Output the (X, Y) coordinate of the center of the cell containing the given text.  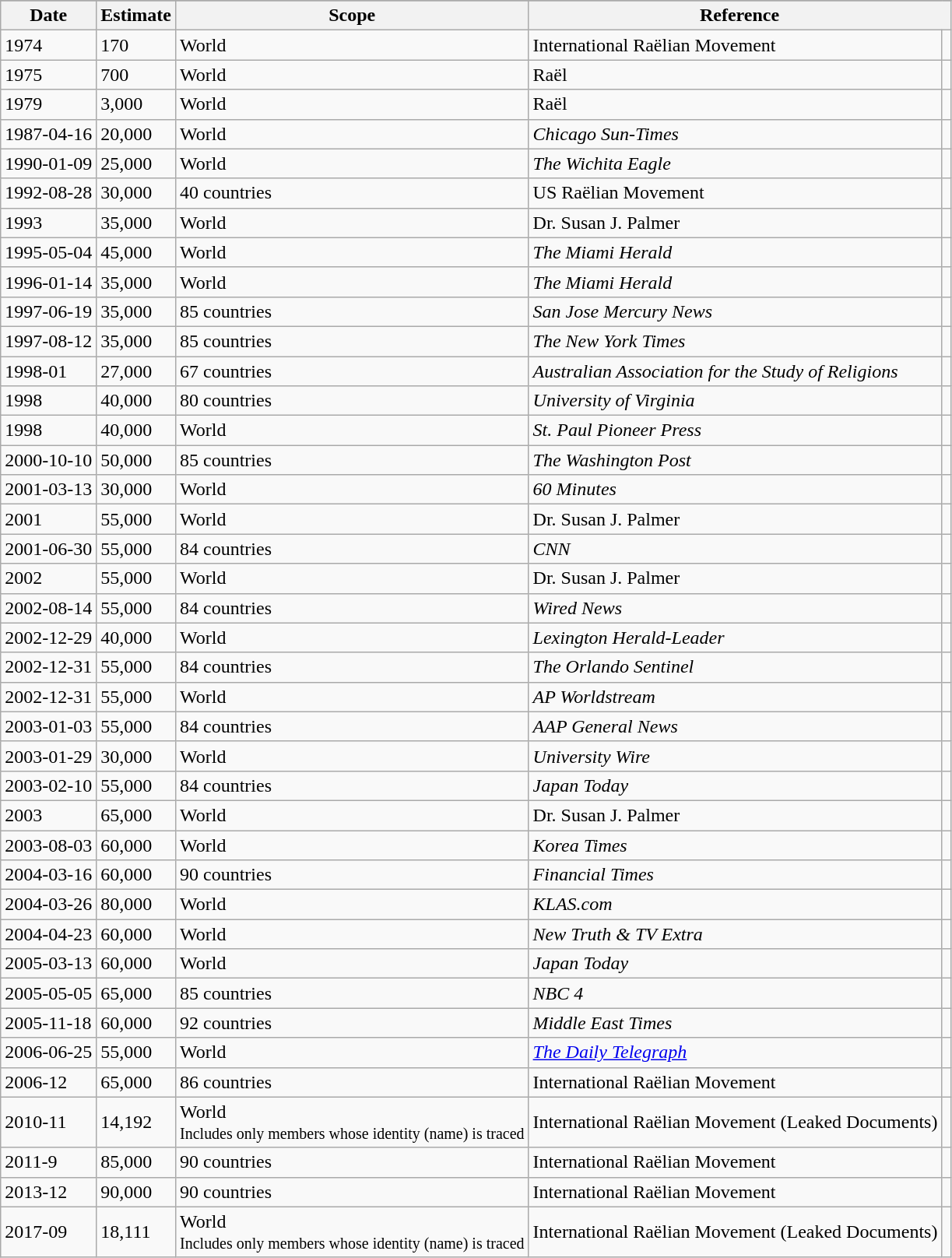
1975 (48, 75)
The New York Times (735, 341)
2011-9 (48, 1162)
1995-05-04 (48, 252)
170 (136, 45)
14,192 (136, 1123)
New Truth & TV Extra (735, 934)
60 Minutes (735, 490)
1990-01-09 (48, 163)
1997-08-12 (48, 341)
2002 (48, 578)
85,000 (136, 1162)
2017-09 (48, 1232)
2013-12 (48, 1192)
CNN (735, 549)
US Raëlian Movement (735, 193)
Reference (739, 16)
700 (136, 75)
2003-08-03 (48, 845)
The Orlando Sentinel (735, 667)
2005-03-13 (48, 964)
Korea Times (735, 845)
1998-01 (48, 371)
2003-02-10 (48, 785)
1974 (48, 45)
Date (48, 16)
2010-11 (48, 1123)
27,000 (136, 371)
St. Paul Pioneer Press (735, 430)
3,000 (136, 104)
Financial Times (735, 875)
50,000 (136, 460)
1997-06-19 (48, 311)
25,000 (136, 163)
80,000 (136, 905)
Australian Association for the Study of Religions (735, 371)
1979 (48, 104)
92 countries (353, 1023)
2004-03-26 (48, 905)
Chicago Sun-Times (735, 134)
1993 (48, 223)
18,111 (136, 1232)
KLAS.com (735, 905)
The Wichita Eagle (735, 163)
The Daily Telegraph (735, 1052)
Middle East Times (735, 1023)
Estimate (136, 16)
2004-03-16 (48, 875)
2003-01-03 (48, 726)
2001-06-30 (48, 549)
20,000 (136, 134)
1996-01-14 (48, 282)
2006-06-25 (48, 1052)
2002-12-29 (48, 638)
Wired News (735, 608)
AP Worldstream (735, 697)
NBC 4 (735, 993)
San Jose Mercury News (735, 311)
University of Virginia (735, 401)
2004-04-23 (48, 934)
2002-08-14 (48, 608)
2001-03-13 (48, 490)
2000-10-10 (48, 460)
45,000 (136, 252)
86 countries (353, 1082)
80 countries (353, 401)
University Wire (735, 756)
Lexington Herald-Leader (735, 638)
2001 (48, 519)
Scope (353, 16)
40 countries (353, 193)
2003 (48, 815)
2005-11-18 (48, 1023)
2005-05-05 (48, 993)
1992-08-28 (48, 193)
1987-04-16 (48, 134)
The Washington Post (735, 460)
AAP General News (735, 726)
90,000 (136, 1192)
2003-01-29 (48, 756)
2006-12 (48, 1082)
67 countries (353, 371)
